Capture the cell that displays the provided text and extract its (x, y) central coordinate. 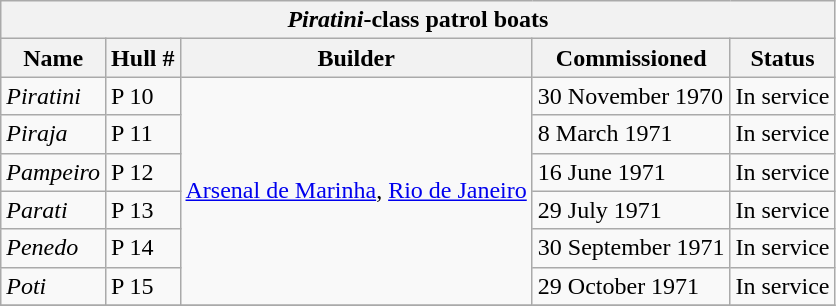
P 12 (143, 172)
Poti (54, 286)
P 13 (143, 210)
Arsenal de Marinha, Rio de Janeiro (356, 191)
P 15 (143, 286)
P 10 (143, 96)
8 March 1971 (631, 134)
Penedo (54, 248)
16 June 1971 (631, 172)
Hull # (143, 58)
Piratini-class patrol boats (418, 20)
Piraja (54, 134)
29 July 1971 (631, 210)
Status (782, 58)
30 September 1971 (631, 248)
Builder (356, 58)
Piratini (54, 96)
Parati (54, 210)
30 November 1970 (631, 96)
Pampeiro (54, 172)
P 11 (143, 134)
29 October 1971 (631, 286)
Name (54, 58)
P 14 (143, 248)
Commissioned (631, 58)
